Search for the cell housing the specified text and yield its [x, y] center coordinate. 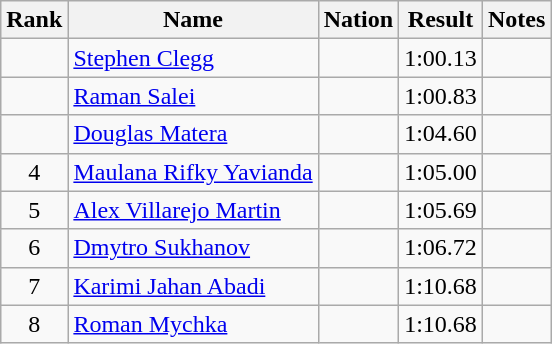
1:06.72 [441, 248]
Notes [516, 20]
Maulana Rifky Yavianda [193, 172]
Raman Salei [193, 96]
Dmytro Sukhanov [193, 248]
1:04.60 [441, 134]
1:00.13 [441, 58]
Rank [34, 20]
6 [34, 248]
Douglas Matera [193, 134]
5 [34, 210]
4 [34, 172]
Karimi Jahan Abadi [193, 286]
Stephen Clegg [193, 58]
Name [193, 20]
1:05.69 [441, 210]
Roman Mychka [193, 324]
7 [34, 286]
1:00.83 [441, 96]
8 [34, 324]
1:05.00 [441, 172]
Nation [358, 20]
Result [441, 20]
Alex Villarejo Martin [193, 210]
